Extract the [x, y] coordinate from the center of the cell holding the provided text.  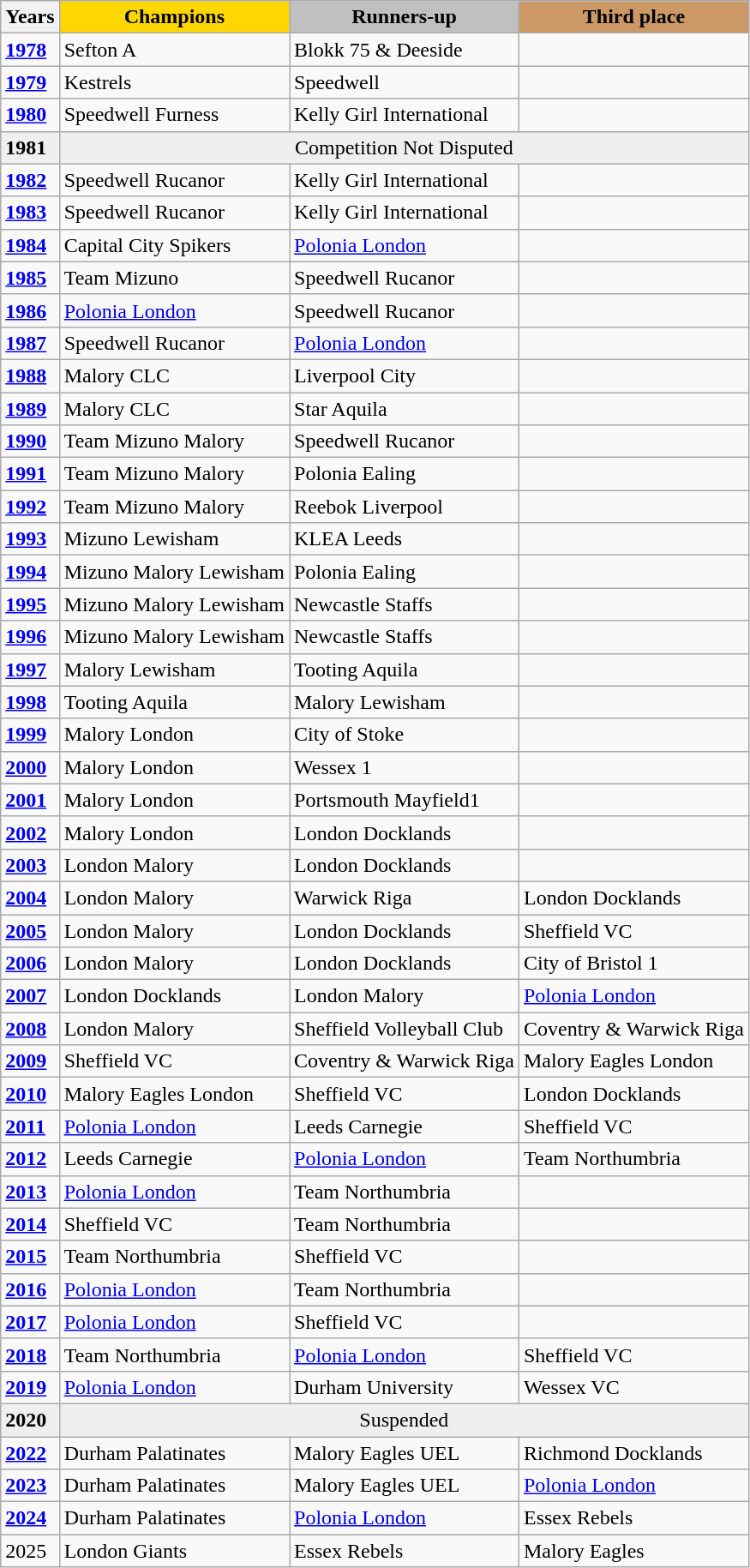
2019 [30, 1387]
2001 [30, 800]
1984 [30, 245]
2015 [30, 1257]
Sheffield Volleyball Club [405, 1029]
Champions [174, 17]
2009 [30, 1061]
2013 [30, 1192]
1998 [30, 702]
2002 [30, 832]
City of Bristol 1 [633, 964]
Blokk 75 & Deeside [405, 50]
Team Mizuno [174, 278]
Liverpool City [405, 375]
Kestrels [174, 82]
2012 [30, 1159]
1987 [30, 343]
1983 [30, 213]
2025 [30, 1551]
1990 [30, 442]
2010 [30, 1094]
2008 [30, 1029]
1992 [30, 507]
Sefton A [174, 50]
1991 [30, 474]
Warwick Riga [405, 898]
Wessex VC [633, 1387]
2023 [30, 1486]
1996 [30, 637]
Mizuno Lewisham [174, 539]
2020 [30, 1420]
Competition Not Disputed [404, 147]
2016 [30, 1289]
Speedwell Furness [174, 115]
2018 [30, 1355]
2011 [30, 1126]
1999 [30, 735]
Suspended [404, 1420]
1989 [30, 409]
1986 [30, 310]
2004 [30, 898]
London Giants [174, 1551]
1980 [30, 115]
City of Stoke [405, 735]
2014 [30, 1224]
Speedwell [405, 82]
1985 [30, 278]
2000 [30, 767]
1995 [30, 604]
2006 [30, 964]
1993 [30, 539]
Years [30, 17]
KLEA Leeds [405, 539]
1981 [30, 147]
Richmond Docklands [633, 1453]
2003 [30, 865]
1982 [30, 180]
Portsmouth Mayfield1 [405, 800]
1997 [30, 670]
2017 [30, 1322]
Capital City Spikers [174, 245]
Wessex 1 [405, 767]
Third place [633, 17]
Reebok Liverpool [405, 507]
2024 [30, 1518]
1988 [30, 375]
1994 [30, 572]
2007 [30, 996]
1979 [30, 82]
Durham University [405, 1387]
Runners-up [405, 17]
2005 [30, 930]
Star Aquila [405, 409]
Malory Eagles [633, 1551]
2022 [30, 1453]
1978 [30, 50]
